Detect which cell encompasses the target text, then output its (X, Y) center coordinate. 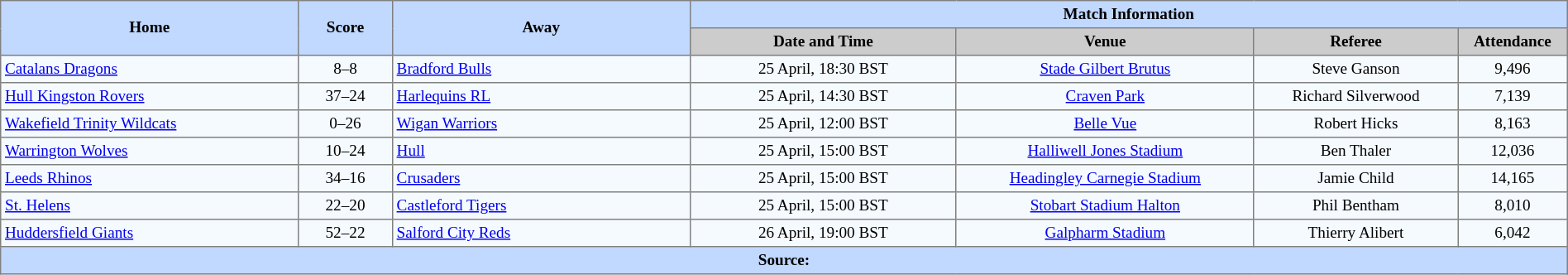
Match Information (1128, 15)
25 April, 18:30 BST (823, 70)
7,139 (1513, 96)
Harlequins RL (541, 96)
Huddersfield Giants (150, 234)
St. Helens (150, 205)
Venue (1105, 41)
10–24 (346, 151)
22–20 (346, 205)
Ben Thaler (1355, 151)
Catalans Dragons (150, 70)
6,042 (1513, 234)
Wigan Warriors (541, 124)
37–24 (346, 96)
8,163 (1513, 124)
Leeds Rhinos (150, 179)
Galpharm Stadium (1105, 234)
Hull (541, 151)
Belle Vue (1105, 124)
Halliwell Jones Stadium (1105, 151)
25 April, 12:00 BST (823, 124)
Hull Kingston Rovers (150, 96)
Crusaders (541, 179)
Headingley Carnegie Stadium (1105, 179)
12,036 (1513, 151)
26 April, 19:00 BST (823, 234)
Attendance (1513, 41)
Castleford Tigers (541, 205)
Stobart Stadium Halton (1105, 205)
Score (346, 28)
14,165 (1513, 179)
0–26 (346, 124)
Salford City Reds (541, 234)
Source: (784, 260)
8,010 (1513, 205)
Referee (1355, 41)
Phil Bentham (1355, 205)
Robert Hicks (1355, 124)
8–8 (346, 70)
Warrington Wolves (150, 151)
Wakefield Trinity Wildcats (150, 124)
Date and Time (823, 41)
52–22 (346, 234)
Steve Ganson (1355, 70)
Away (541, 28)
Jamie Child (1355, 179)
34–16 (346, 179)
Bradford Bulls (541, 70)
Craven Park (1105, 96)
9,496 (1513, 70)
25 April, 14:30 BST (823, 96)
Thierry Alibert (1355, 234)
Home (150, 28)
Richard Silverwood (1355, 96)
Stade Gilbert Brutus (1105, 70)
